Locate the cell with the specified text and output its [X, Y] center coordinate. 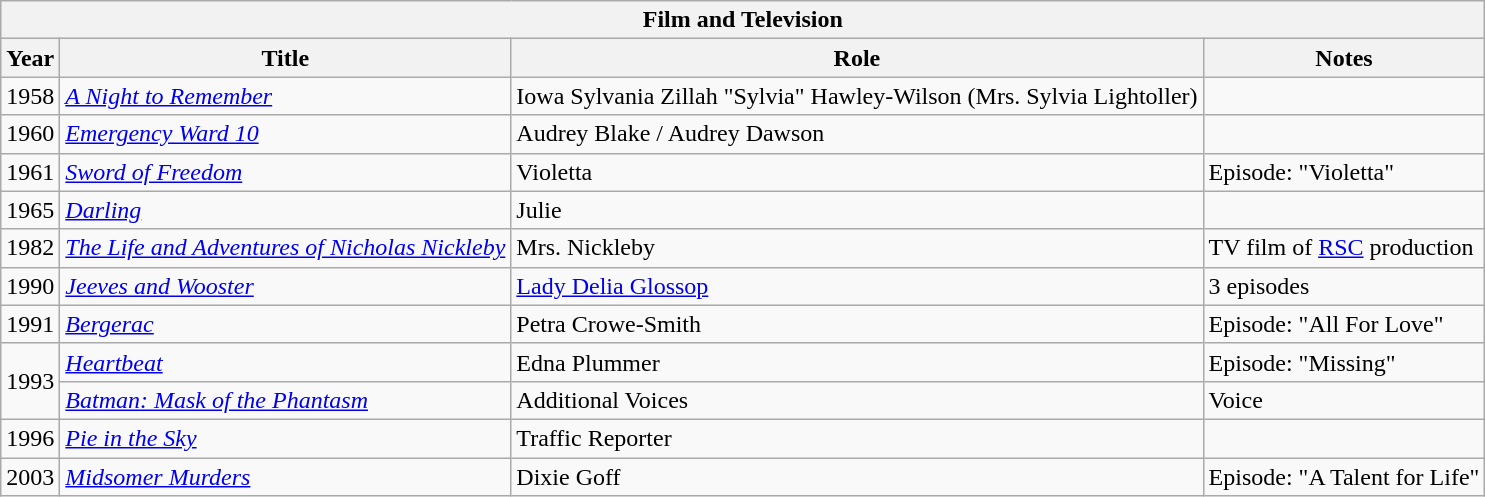
Bergerac [286, 324]
Dixie Goff [857, 477]
Title [286, 58]
1982 [30, 248]
Iowa Sylvania Zillah "Sylvia" Hawley-Wilson (Mrs. Sylvia Lightoller) [857, 96]
Midsomer Murders [286, 477]
Additional Voices [857, 400]
Year [30, 58]
Violetta [857, 172]
Role [857, 58]
The Life and Adventures of Nicholas Nickleby [286, 248]
Episode: "All For Love" [1344, 324]
1960 [30, 134]
3 episodes [1344, 286]
Audrey Blake / Audrey Dawson [857, 134]
Edna Plummer [857, 362]
Voice [1344, 400]
1958 [30, 96]
A Night to Remember [286, 96]
Jeeves and Wooster [286, 286]
Petra Crowe-Smith [857, 324]
Lady Delia Glossop [857, 286]
2003 [30, 477]
Pie in the Sky [286, 438]
Julie [857, 210]
Mrs. Nickleby [857, 248]
Notes [1344, 58]
Episode: "A Talent for Life" [1344, 477]
1961 [30, 172]
1996 [30, 438]
Traffic Reporter [857, 438]
Film and Television [743, 20]
Emergency Ward 10 [286, 134]
1990 [30, 286]
Heartbeat [286, 362]
Episode: "Missing" [1344, 362]
Darling [286, 210]
1993 [30, 381]
Episode: "Violetta" [1344, 172]
1991 [30, 324]
Sword of Freedom [286, 172]
1965 [30, 210]
TV film of RSC production [1344, 248]
Batman: Mask of the Phantasm [286, 400]
